Locate the cell with the specified text and output its [x, y] center coordinate. 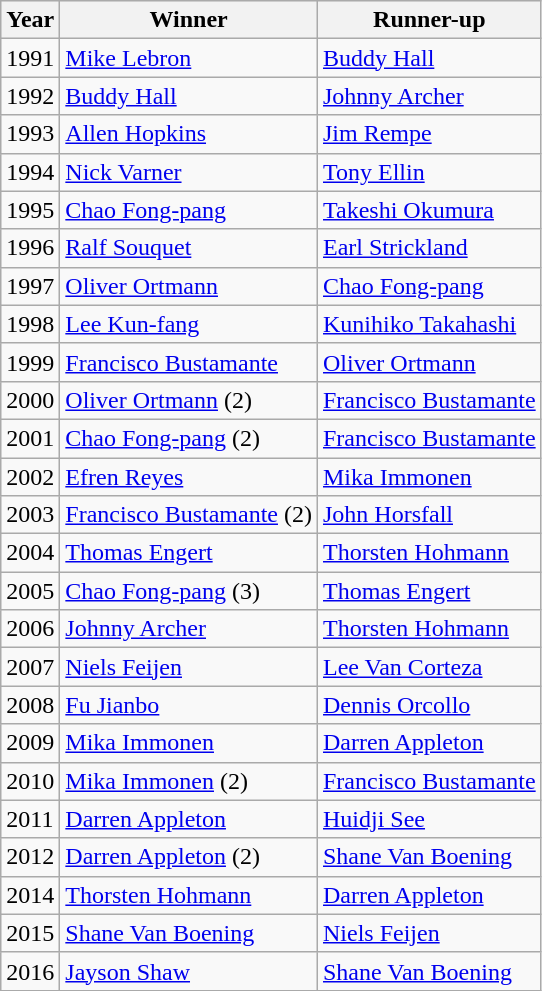
Lee Van Corteza [429, 667]
John Horsfall [429, 515]
Earl Strickland [429, 248]
Chao Fong-pang (2) [189, 438]
Dennis Orcollo [429, 705]
1995 [30, 210]
Jim Rempe [429, 134]
Oliver Ortmann (2) [189, 400]
2002 [30, 477]
Kunihiko Takahashi [429, 324]
2015 [30, 933]
1992 [30, 96]
2006 [30, 629]
1996 [30, 248]
2009 [30, 743]
2001 [30, 438]
Winner [189, 20]
Francisco Bustamante (2) [189, 515]
2004 [30, 553]
2007 [30, 667]
2012 [30, 857]
1999 [30, 362]
1998 [30, 324]
Mike Lebron [189, 58]
Darren Appleton (2) [189, 857]
2016 [30, 971]
Efren Reyes [189, 477]
Runner-up [429, 20]
Allen Hopkins [189, 134]
2005 [30, 591]
Takeshi Okumura [429, 210]
Jayson Shaw [189, 971]
Fu Jianbo [189, 705]
Year [30, 20]
Ralf Souquet [189, 248]
Lee Kun-fang [189, 324]
2000 [30, 400]
2008 [30, 705]
2003 [30, 515]
Mika Immonen (2) [189, 781]
1994 [30, 172]
Huidji See [429, 819]
2014 [30, 895]
Nick Varner [189, 172]
1991 [30, 58]
Chao Fong-pang (3) [189, 591]
Tony Ellin [429, 172]
1993 [30, 134]
2010 [30, 781]
1997 [30, 286]
2011 [30, 819]
